From the cell containing the given text, extract its center point as [x, y] coordinate. 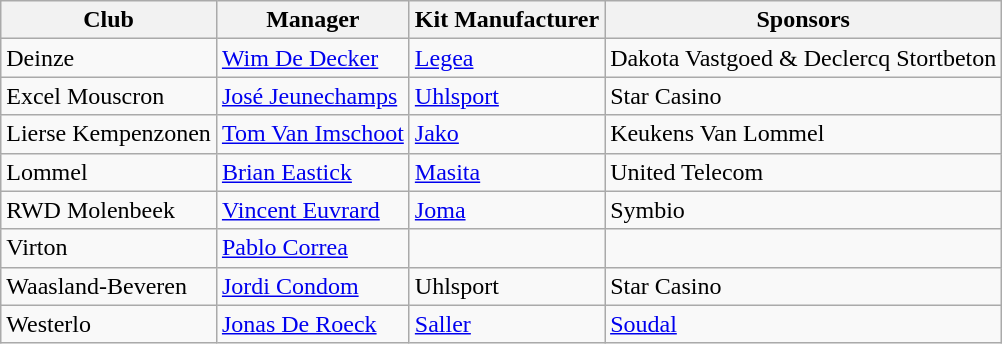
Soudal [804, 324]
Tom Van Imschoot [312, 134]
Brian Eastick [312, 172]
Virton [109, 248]
Jonas De Roeck [312, 324]
Masita [506, 172]
United Telecom [804, 172]
Joma [506, 210]
Club [109, 20]
Lommel [109, 172]
Wim De Decker [312, 58]
Jako [506, 134]
RWD Molenbeek [109, 210]
Manager [312, 20]
Jordi Condom [312, 286]
Legea [506, 58]
Sponsors [804, 20]
Vincent Euvrard [312, 210]
Pablo Correa [312, 248]
Symbio [804, 210]
Lierse Kempenzonen [109, 134]
José Jeunechamps [312, 96]
Deinze [109, 58]
Kit Manufacturer [506, 20]
Westerlo [109, 324]
Dakota Vastgoed & Declercq Stortbeton [804, 58]
Saller [506, 324]
Keukens Van Lommel [804, 134]
Excel Mouscron [109, 96]
Waasland-Beveren [109, 286]
